Search for the cell housing the specified text and yield its (x, y) center coordinate. 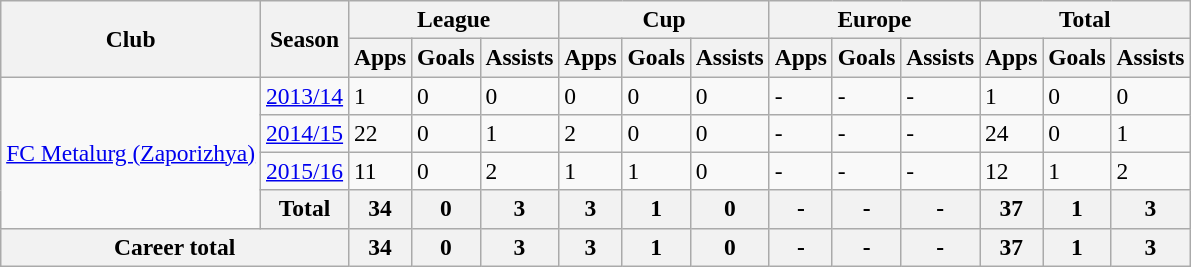
2014/15 (305, 133)
FC Metalurg (Zaporizhya) (131, 152)
2013/14 (305, 95)
Europe (874, 19)
Season (305, 38)
2015/16 (305, 171)
Club (131, 38)
24 (1012, 133)
12 (1012, 171)
Cup (664, 19)
League (454, 19)
Career total (175, 247)
22 (380, 133)
11 (380, 171)
